Locate the cell with the specified text and output its (x, y) center coordinate. 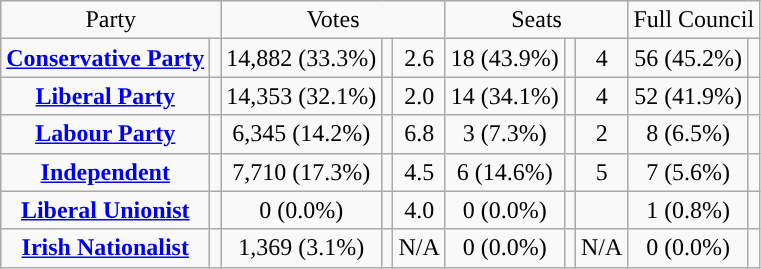
Party (111, 20)
Conservative Party (106, 58)
6 (14.6%) (504, 172)
Labour Party (106, 134)
56 (45.2%) (688, 58)
2.0 (419, 96)
Liberal Unionist (106, 210)
7 (5.6%) (688, 172)
5 (601, 172)
6.8 (419, 134)
6,345 (14.2%) (302, 134)
3 (7.3%) (504, 134)
Full Council (694, 20)
Votes (334, 20)
1,369 (3.1%) (302, 248)
18 (43.9%) (504, 58)
8 (6.5%) (688, 134)
Seats (536, 20)
4.0 (419, 210)
Irish Nationalist (106, 248)
2 (601, 134)
Independent (106, 172)
14 (34.1%) (504, 96)
2.6 (419, 58)
14,353 (32.1%) (302, 96)
Liberal Party (106, 96)
7,710 (17.3%) (302, 172)
4.5 (419, 172)
52 (41.9%) (688, 96)
1 (0.8%) (688, 210)
14,882 (33.3%) (302, 58)
